Return (X, Y) of the center of cell containing provided text 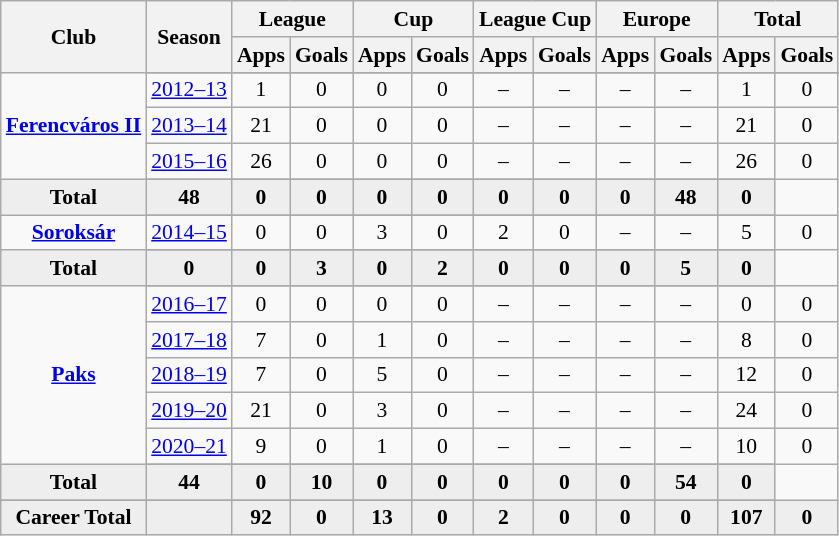
2013–14 (189, 126)
League (292, 19)
2020–21 (189, 447)
12 (746, 375)
13 (382, 518)
2018–19 (189, 375)
54 (686, 482)
Season (189, 36)
Club (74, 36)
League Cup (535, 19)
2015–16 (189, 162)
Europe (656, 19)
44 (189, 482)
Ferencváros II (74, 126)
2014–15 (189, 233)
2016–17 (189, 304)
Soroksár (74, 233)
Cup (414, 19)
Paks (74, 375)
92 (261, 518)
Career Total (74, 518)
2019–20 (189, 411)
8 (746, 340)
24 (746, 411)
9 (261, 447)
2017–18 (189, 340)
107 (746, 518)
2012–13 (189, 90)
